Pinpoint the cell where the given text exists, returning its [X, Y] midpoint coordinate. 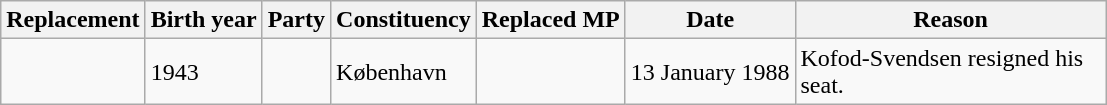
Constituency [404, 20]
Replaced MP [550, 20]
Birth year [204, 20]
Party [296, 20]
1943 [204, 72]
København [404, 72]
Kofod-Svendsen resigned his seat. [950, 72]
Date [710, 20]
Replacement [73, 20]
Reason [950, 20]
13 January 1988 [710, 72]
